Provide the [x, y] coordinate of the cell's center where the given text is located.  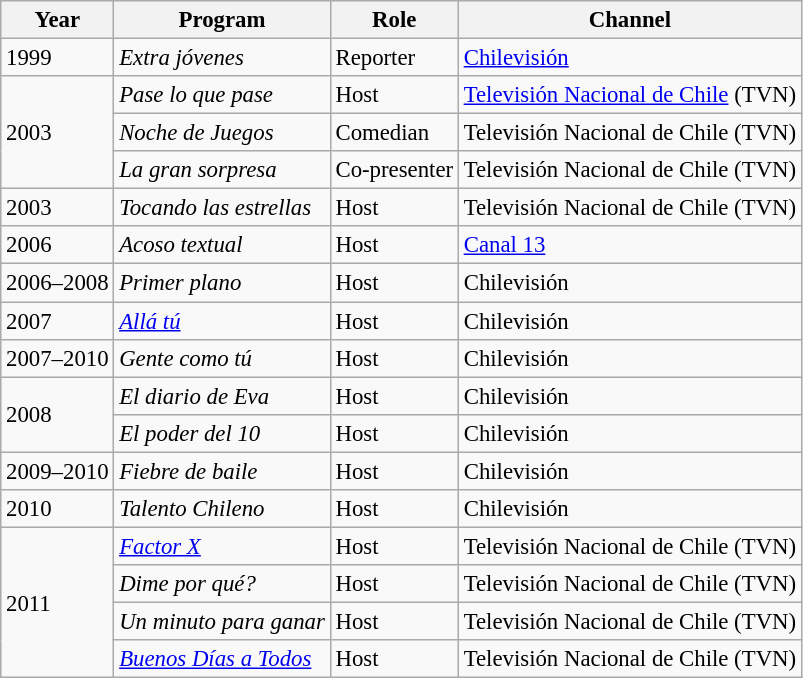
Fiebre de baile [222, 471]
1999 [58, 58]
Noche de Juegos [222, 133]
Role [394, 20]
La gran sorpresa [222, 170]
Factor X [222, 546]
2008 [58, 414]
Reporter [394, 58]
2007–2010 [58, 358]
2009–2010 [58, 471]
Allá tú [222, 321]
Extra jóvenes [222, 58]
Primer plano [222, 283]
Tocando las estrellas [222, 208]
Co-presenter [394, 170]
Talento Chileno [222, 509]
2006 [58, 245]
Year [58, 20]
Un minuto para ganar [222, 621]
El diario de Eva [222, 396]
El poder del 10 [222, 433]
Canal 13 [630, 245]
Program [222, 20]
2011 [58, 602]
Comedian [394, 133]
Acoso textual [222, 245]
2010 [58, 509]
2007 [58, 321]
Buenos Días a Todos [222, 659]
Pase lo que pase [222, 95]
Channel [630, 20]
Gente como tú [222, 358]
Dime por qué? [222, 584]
2006–2008 [58, 283]
